Provide the (x, y) coordinate of the cell's center where the given text is located.  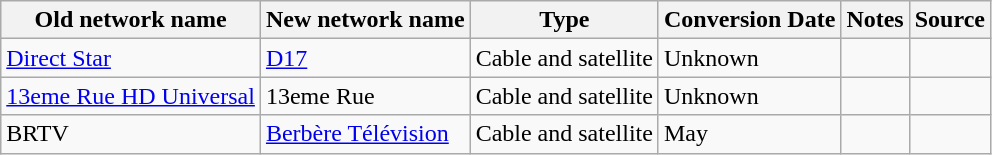
Type (564, 20)
Source (950, 20)
May (749, 134)
Berbère Télévision (365, 134)
D17 (365, 58)
13eme Rue HD Universal (131, 96)
New network name (365, 20)
Conversion Date (749, 20)
Direct Star (131, 58)
BRTV (131, 134)
13eme Rue (365, 96)
Notes (875, 20)
Old network name (131, 20)
